Extract the (x, y) coordinate from the center of the cell holding the provided text.  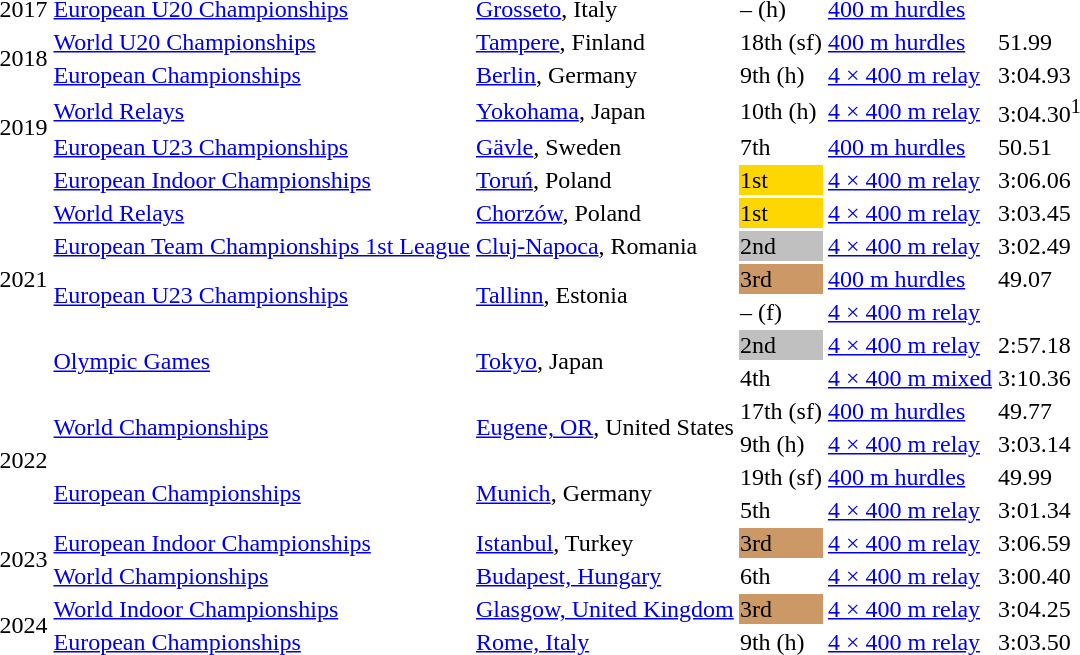
4 × 400 m mixed (910, 378)
4th (780, 378)
European Team Championships 1st League (262, 246)
Tokyo, Japan (604, 362)
World U20 Championships (262, 42)
Istanbul, Turkey (604, 543)
Berlin, Germany (604, 75)
17th (sf) (780, 411)
Tampere, Finland (604, 42)
10th (h) (780, 111)
5th (780, 510)
World Indoor Championships (262, 609)
6th (780, 576)
Gävle, Sweden (604, 147)
Olympic Games (262, 362)
Budapest, Hungary (604, 576)
7th (780, 147)
Tallinn, Estonia (604, 296)
Toruń, Poland (604, 180)
Chorzów, Poland (604, 213)
Munich, Germany (604, 494)
19th (sf) (780, 477)
18th (sf) (780, 42)
Cluj-Napoca, Romania (604, 246)
Eugene, OR, United States (604, 428)
– (f) (780, 312)
Yokohama, Japan (604, 111)
Glasgow, United Kingdom (604, 609)
